Determine the [x, y] coordinate at the center of the cell enclosing the given text.  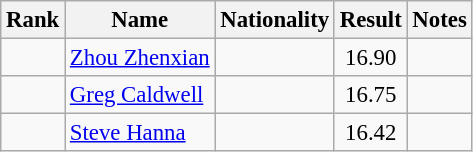
Greg Caldwell [140, 95]
Nationality [274, 20]
Zhou Zhenxian [140, 58]
16.42 [370, 133]
Name [140, 20]
Result [370, 20]
Rank [33, 20]
16.90 [370, 58]
Steve Hanna [140, 133]
Notes [440, 20]
16.75 [370, 95]
